Identify which cell holds the provided text, then report its [X, Y] central coordinate. 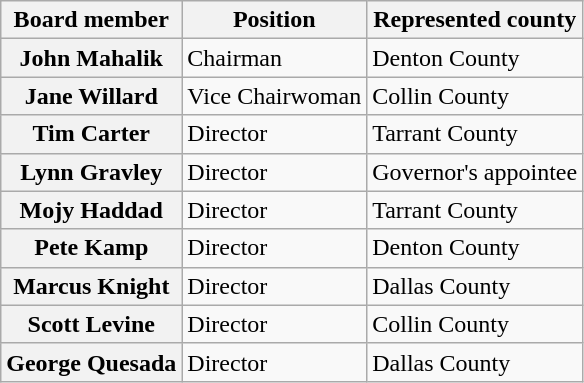
Pete Kamp [92, 248]
Mojy Haddad [92, 210]
Represented county [475, 20]
Board member [92, 20]
Position [274, 20]
Governor's appointee [475, 172]
Jane Willard [92, 96]
Chairman [274, 58]
Tim Carter [92, 134]
George Quesada [92, 362]
Lynn Gravley [92, 172]
Scott Levine [92, 324]
John Mahalik [92, 58]
Vice Chairwoman [274, 96]
Marcus Knight [92, 286]
